Scan for the cell matching the given text and deliver its (X, Y) coordinate at center. 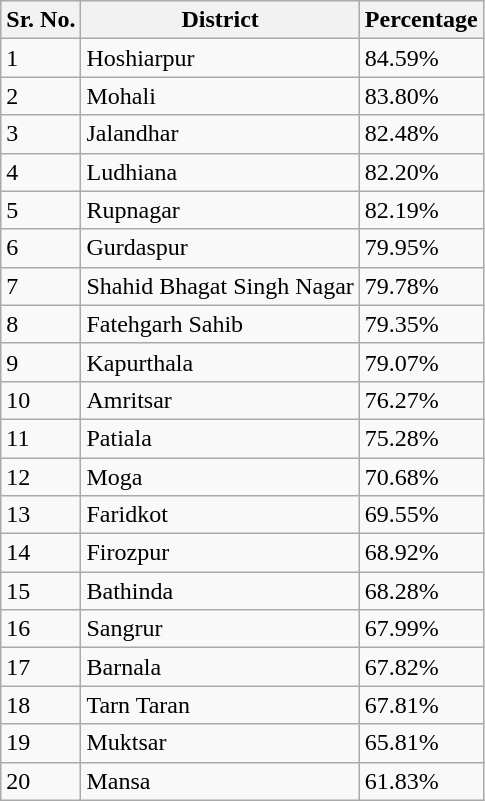
Jalandhar (220, 134)
82.19% (421, 210)
Barnala (220, 667)
Fatehgarh Sahib (220, 324)
75.28% (421, 438)
79.95% (421, 248)
82.48% (421, 134)
13 (41, 515)
Faridkot (220, 515)
2 (41, 96)
3 (41, 134)
Mohali (220, 96)
9 (41, 362)
Moga (220, 477)
68.92% (421, 553)
8 (41, 324)
Amritsar (220, 400)
14 (41, 553)
18 (41, 705)
16 (41, 629)
84.59% (421, 58)
6 (41, 248)
10 (41, 400)
67.81% (421, 705)
Sangrur (220, 629)
Mansa (220, 781)
Kapurthala (220, 362)
17 (41, 667)
76.27% (421, 400)
79.78% (421, 286)
Percentage (421, 20)
Rupnagar (220, 210)
Bathinda (220, 591)
68.28% (421, 591)
61.83% (421, 781)
65.81% (421, 743)
5 (41, 210)
83.80% (421, 96)
12 (41, 477)
19 (41, 743)
1 (41, 58)
20 (41, 781)
Sr. No. (41, 20)
67.82% (421, 667)
79.07% (421, 362)
Firozpur (220, 553)
Hoshiarpur (220, 58)
Ludhiana (220, 172)
Tarn Taran (220, 705)
67.99% (421, 629)
4 (41, 172)
District (220, 20)
Shahid Bhagat Singh Nagar (220, 286)
82.20% (421, 172)
Patiala (220, 438)
7 (41, 286)
15 (41, 591)
69.55% (421, 515)
11 (41, 438)
79.35% (421, 324)
70.68% (421, 477)
Muktsar (220, 743)
Gurdaspur (220, 248)
